Output the (x, y) coordinate of the center of the cell containing the given text.  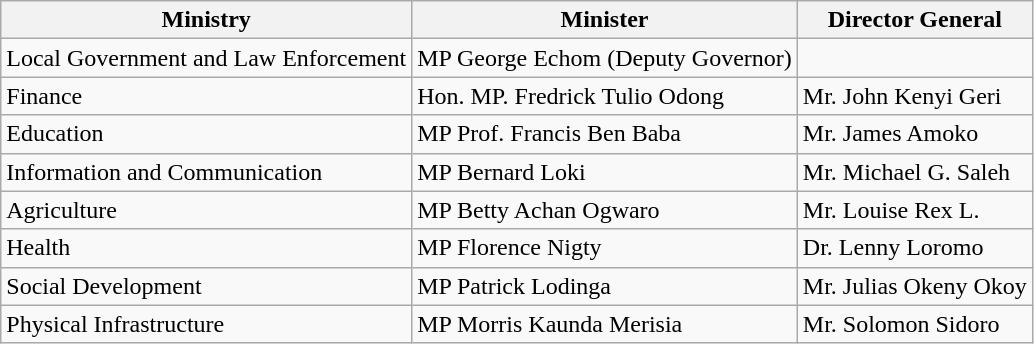
Mr. Michael G. Saleh (914, 172)
MP Betty Achan Ogwaro (605, 210)
MP Bernard Loki (605, 172)
Agriculture (206, 210)
Director General (914, 20)
MP Prof. Francis Ben Baba (605, 134)
Finance (206, 96)
Ministry (206, 20)
Health (206, 248)
Mr. James Amoko (914, 134)
Mr. Louise Rex L. (914, 210)
MP Morris Kaunda Merisia (605, 324)
MP Patrick Lodinga (605, 286)
Information and Communication (206, 172)
Mr. Solomon Sidoro (914, 324)
Hon. MP. Fredrick Tulio Odong (605, 96)
Minister (605, 20)
Physical Infrastructure (206, 324)
Education (206, 134)
Dr. Lenny Loromo (914, 248)
Social Development (206, 286)
Mr. Julias Okeny Okoy (914, 286)
MP Florence Nigty (605, 248)
Mr. John Kenyi Geri (914, 96)
Local Government and Law Enforcement (206, 58)
MP George Echom (Deputy Governor) (605, 58)
